Find where the given text appears and provide that cell's center as [x, y] coordinate. 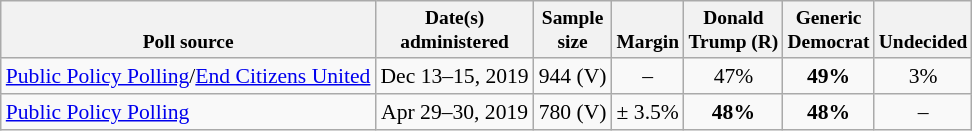
Public Policy Polling [188, 112]
3% [923, 76]
DonaldTrump (R) [734, 30]
49% [828, 76]
Undecided [923, 30]
Date(s)administered [454, 30]
Samplesize [573, 30]
± 3.5% [648, 112]
GenericDemocrat [828, 30]
Margin [648, 30]
Apr 29–30, 2019 [454, 112]
944 (V) [573, 76]
Public Policy Polling/End Citizens United [188, 76]
Dec 13–15, 2019 [454, 76]
780 (V) [573, 112]
Poll source [188, 30]
47% [734, 76]
